Extract the [x, y] coordinate from the center of the cell holding the provided text.  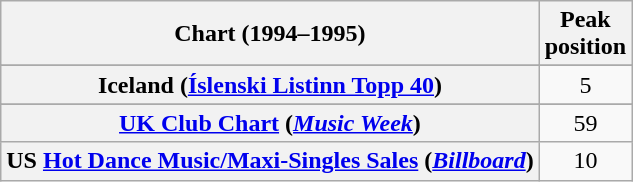
59 [585, 123]
Chart (1994–1995) [270, 34]
UK Club Chart (Music Week) [270, 123]
5 [585, 85]
10 [585, 161]
Peakposition [585, 34]
Iceland (Íslenski Listinn Topp 40) [270, 85]
US Hot Dance Music/Maxi-Singles Sales (Billboard) [270, 161]
